Output the (X, Y) coordinate of the center of the cell containing the given text.  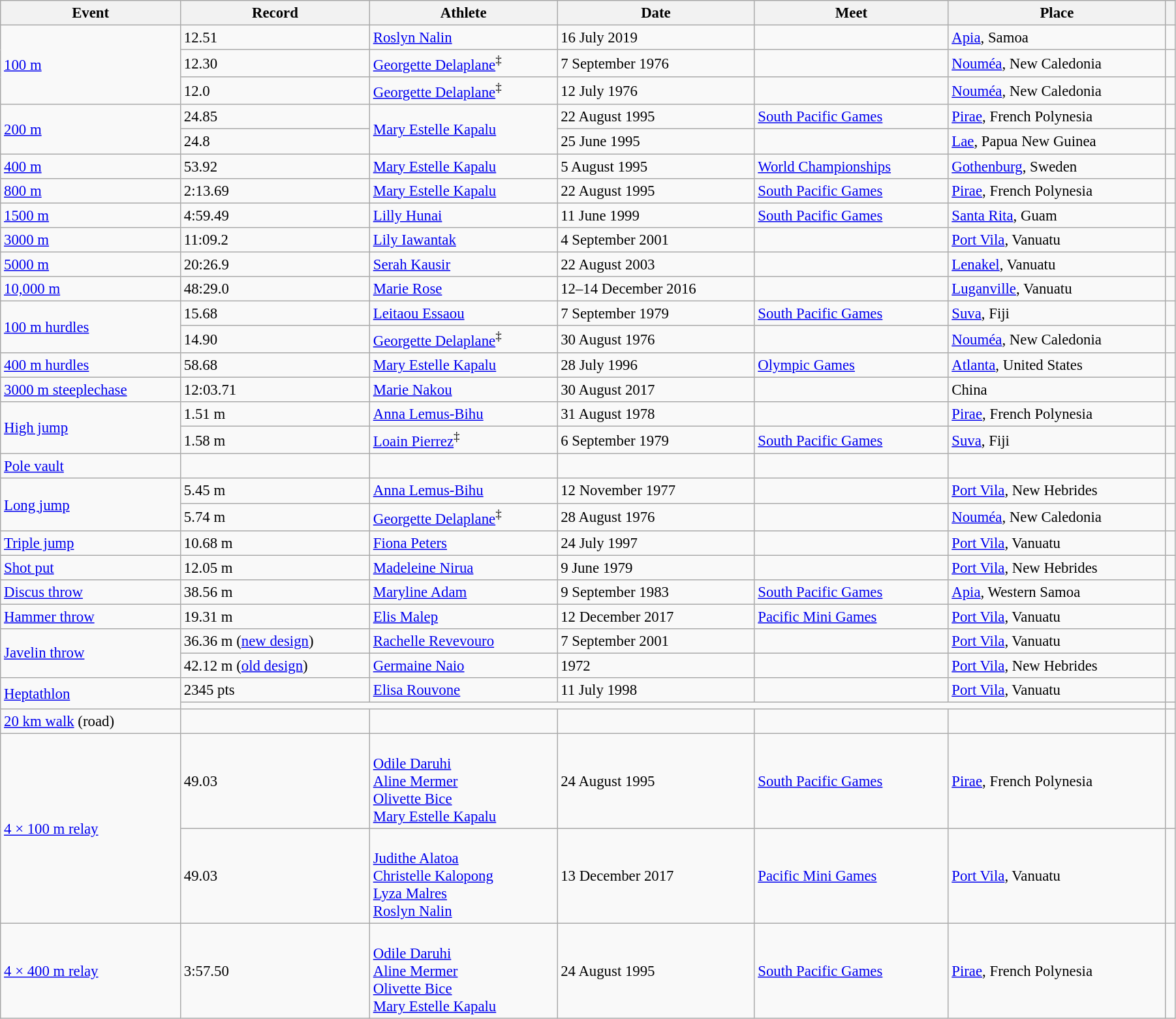
400 m (91, 166)
7 September 1979 (656, 313)
4 × 100 m relay (91, 829)
12–14 December 2016 (656, 289)
12 July 1976 (656, 91)
5 August 1995 (656, 166)
100 m hurdles (91, 327)
Event (91, 13)
Javelin throw (91, 654)
Athlete (463, 13)
7 September 1976 (656, 63)
24.8 (275, 142)
5000 m (91, 264)
11:09.2 (275, 239)
22 August 2003 (656, 264)
30 August 2017 (656, 390)
4 × 400 m relay (91, 971)
3000 m steeplechase (91, 390)
Apia, Samoa (1057, 38)
10,000 m (91, 289)
Date (656, 13)
Olympic Games (851, 365)
Judithe AlatoaChristelle KalopongLyza MalresRoslyn Nalin (463, 876)
Atlanta, United States (1057, 365)
Loain Pierrez‡ (463, 440)
Luganville, Vanuatu (1057, 289)
Leitaou Essaou (463, 313)
12.0 (275, 91)
5.45 m (275, 491)
1.58 m (275, 440)
4:59.49 (275, 215)
53.92 (275, 166)
12.05 m (275, 568)
11 July 1998 (656, 690)
19.31 m (275, 616)
20:26.9 (275, 264)
Germaine Naio (463, 665)
200 m (91, 129)
24.85 (275, 117)
100 m (91, 65)
1972 (656, 665)
Discus throw (91, 592)
3:57.50 (275, 971)
Roslyn Nalin (463, 38)
Gothenburg, Sweden (1057, 166)
High jump (91, 428)
15.68 (275, 313)
Hammer throw (91, 616)
3000 m (91, 239)
China (1057, 390)
Record (275, 13)
Fiona Peters (463, 543)
28 July 1996 (656, 365)
Lily Iawantak (463, 239)
Shot put (91, 568)
10.68 m (275, 543)
World Championships (851, 166)
Serah Kausir (463, 264)
9 June 1979 (656, 568)
Rachelle Revevouro (463, 641)
14.90 (275, 339)
12.30 (275, 63)
16 July 2019 (656, 38)
25 June 1995 (656, 142)
58.68 (275, 365)
Elis Malep (463, 616)
12.51 (275, 38)
5.74 m (275, 517)
2345 pts (275, 690)
48:29.0 (275, 289)
30 August 1976 (656, 339)
Heptathlon (91, 693)
400 m hurdles (91, 365)
Meet (851, 13)
42.12 m (old design) (275, 665)
38.56 m (275, 592)
Apia, Western Samoa (1057, 592)
Marie Nakou (463, 390)
28 August 1976 (656, 517)
12 December 2017 (656, 616)
13 December 2017 (656, 876)
31 August 1978 (656, 414)
1.51 m (275, 414)
1500 m (91, 215)
Lae, Papua New Guinea (1057, 142)
Lenakel, Vanuatu (1057, 264)
Pole vault (91, 466)
Madeleine Nirua (463, 568)
2:13.69 (275, 190)
800 m (91, 190)
7 September 2001 (656, 641)
36.36 m (new design) (275, 641)
Place (1057, 13)
9 September 1983 (656, 592)
6 September 1979 (656, 440)
24 July 1997 (656, 543)
20 km walk (road) (91, 722)
Santa Rita, Guam (1057, 215)
Elisa Rouvone (463, 690)
Triple jump (91, 543)
Long jump (91, 505)
4 September 2001 (656, 239)
Lilly Hunai (463, 215)
Maryline Adam (463, 592)
12 November 1977 (656, 491)
11 June 1999 (656, 215)
12:03.71 (275, 390)
Marie Rose (463, 289)
